Locate the cell with the specified text and output its [x, y] center coordinate. 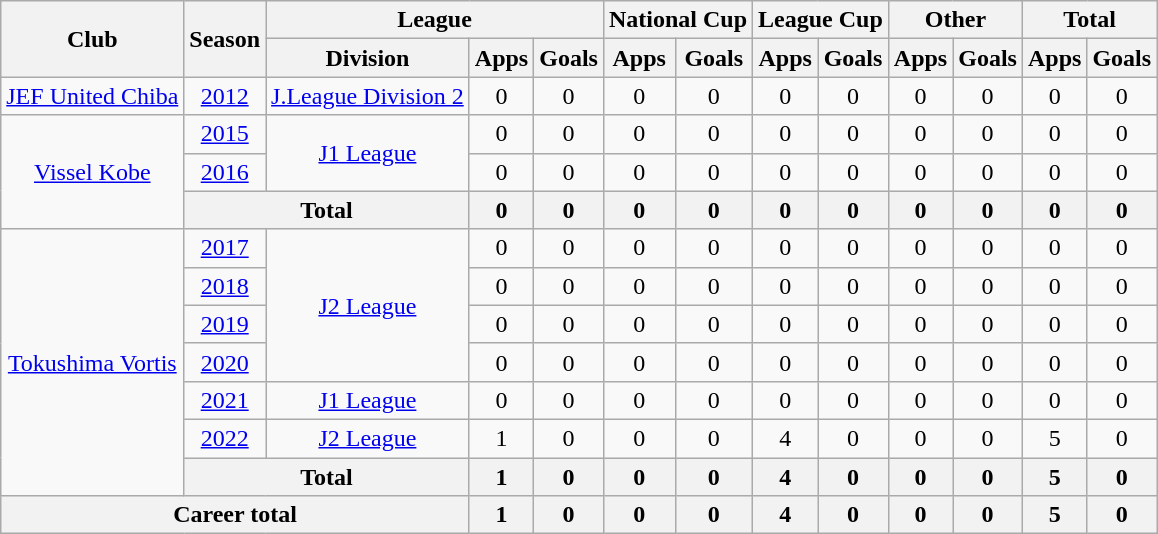
Other [955, 20]
Division [368, 58]
League Cup [821, 20]
2016 [225, 172]
2018 [225, 286]
Tokushima Vortis [92, 362]
2019 [225, 324]
2012 [225, 96]
2017 [225, 248]
Vissel Kobe [92, 172]
J.League Division 2 [368, 96]
2021 [225, 400]
Career total [236, 515]
League [435, 20]
Season [225, 39]
2022 [225, 438]
2020 [225, 362]
National Cup [678, 20]
2015 [225, 134]
JEF United Chiba [92, 96]
Club [92, 39]
